For the text-containing cell, return its midpoint in [X, Y] coordinate format. 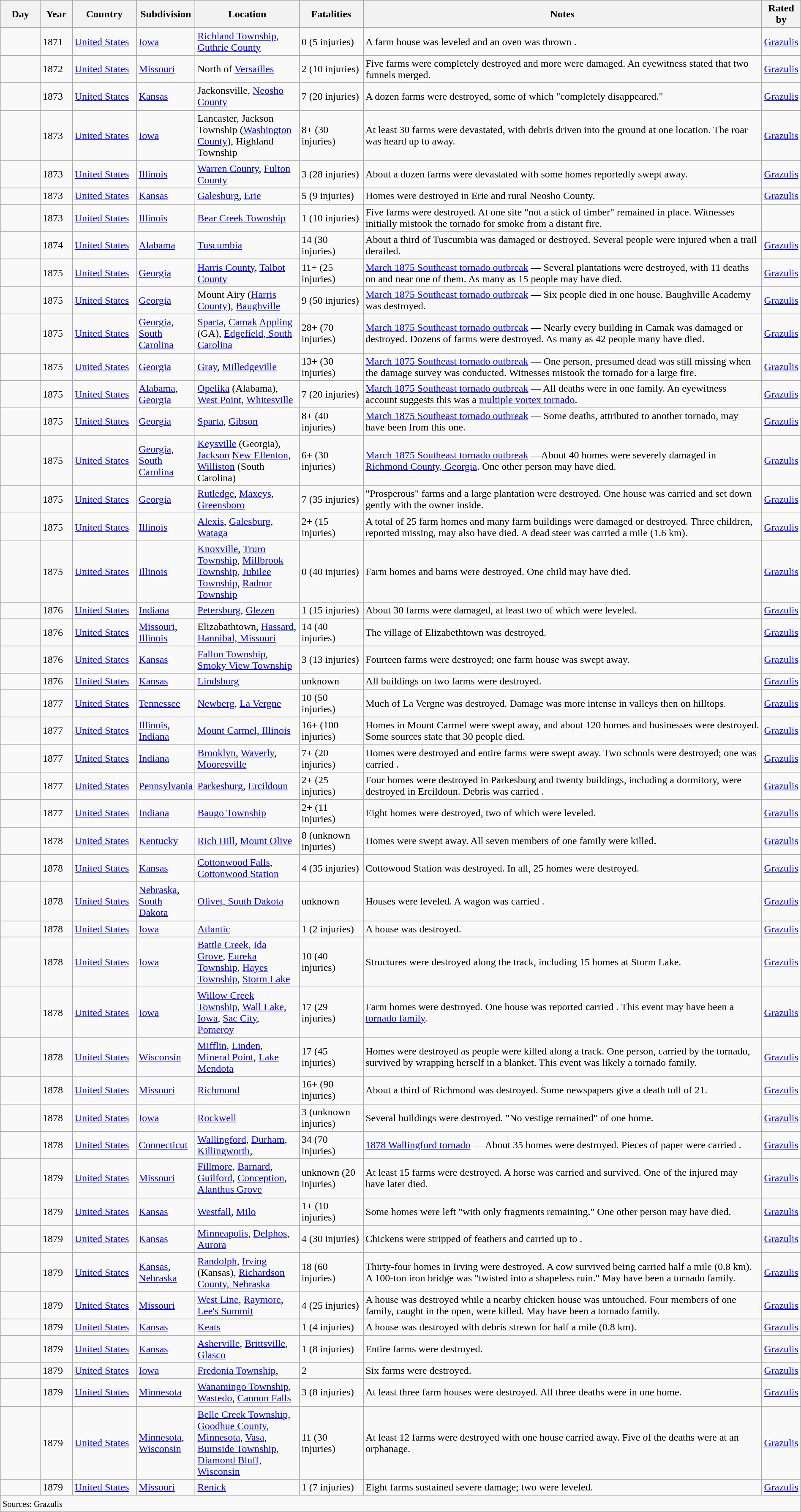
5 (9 injuries) [331, 196]
Four homes were destroyed in Parkesburg and twenty buildings, including a dormitory, were destroyed in Ercildoun. Debris was carried . [563, 786]
2+ (11 injuries) [331, 813]
Kansas, Nebraska [166, 1272]
Missouri, Illinois [166, 632]
1874 [56, 245]
Battle Creek, Ida Grove, Eureka Township, Hayes Township, Storm Lake [247, 962]
17 (45 injuries) [331, 1057]
At least 30 farms were devastated, with debris driven into the ground at one location. The roar was heard up to away. [563, 135]
March 1875 Southeast tornado outbreak —About 40 homes were severely damaged in Richmond County, Georgia. One other person may have died. [563, 460]
18 (60 injuries) [331, 1272]
11 (30 injuries) [331, 1443]
3 (8 injuries) [331, 1392]
Much of La Vergne was destroyed. Damage was more intense in valleys then on hilltops. [563, 703]
About a third of Richmond was destroyed. Some newspapers give a death toll of 21. [563, 1090]
March 1875 Southeast tornado outbreak — Six people died in one house. Baughville Academy was destroyed. [563, 300]
Several buildings were destroyed. "No vestige remained" of one home. [563, 1118]
A house was destroyed. [563, 929]
Chickens were stripped of feathers and carried up to . [563, 1239]
Homes in Mount Carmel were swept away, and about 120 homes and businesses were destroyed. Some sources state that 30 people died. [563, 731]
At least three farm houses were destroyed. All three deaths were in one home. [563, 1392]
16+ (100 injuries) [331, 731]
1+ (10 injuries) [331, 1212]
Opelika (Alabama), West Point, Whitesville [247, 395]
Cottowood Station was destroyed. In all, 25 homes were destroyed. [563, 869]
1 (8 injuries) [331, 1349]
Sparta, Camak Appling (GA), Edgefield, South Carolina [247, 333]
0 (5 injuries) [331, 41]
2+ (25 injuries) [331, 786]
Eight farms sustained severe damage; two were leveled. [563, 1487]
Atlantic [247, 929]
3 (13 injuries) [331, 660]
14 (40 injuries) [331, 632]
Country [104, 14]
March 1875 Southeast tornado outbreak — All deaths were in one family. An eyewitness account suggests this was a multiple vortex tornado. [563, 395]
Notes [563, 14]
9 (50 injuries) [331, 300]
2 [331, 1371]
Richmond [247, 1090]
Rutledge, Maxeys, Greensboro [247, 499]
Homes were destroyed in Erie and rural Neosho County. [563, 196]
28+ (70 injuries) [331, 333]
West Line, Raymore, Lee's Summit [247, 1305]
1872 [56, 69]
Five farms were completely destroyed and more were damaged. An eyewitness stated that two funnels merged. [563, 69]
Homes were destroyed and entire farms were swept away. Two schools were destroyed; one was carried . [563, 758]
Nebraska, South Dakota [166, 902]
Alabama, Georgia [166, 395]
Renick [247, 1487]
Alexis, Galesburg, Wataga [247, 527]
11+ (25 injuries) [331, 273]
1878 Wallingford tornado — About 35 homes were destroyed. Pieces of paper were carried . [563, 1145]
Jackonsville, Neosho County [247, 96]
Asherville, Brittsville, Glasco [247, 1349]
Farm homes were destroyed. One house was reported carried . This event may have been a tornado family. [563, 1012]
Galesburg, Erie [247, 196]
Newberg, La Vergne [247, 703]
Tuscumbia [247, 245]
Homes were swept away. All seven members of one family were killed. [563, 841]
Brooklyn, Waverly, Mooresville [247, 758]
1 (10 injuries) [331, 218]
Structures were destroyed along the track, including 15 homes at Storm Lake. [563, 962]
Day [20, 14]
Bear Creek Township [247, 218]
7+ (20 injuries) [331, 758]
Knoxville, Truro Township, Millbrook Township, Jubilee Township, Radnor Township [247, 572]
2+ (15 injuries) [331, 527]
Mifflin, Linden, Mineral Point, Lake Mendota [247, 1057]
"Prosperous" farms and a large plantation were destroyed. One house was carried and set down gently with the owner inside. [563, 499]
Petersburg, Glezen [247, 610]
Rated by [781, 14]
Wisconsin [166, 1057]
Wallingford, Durham, Killingworth, [247, 1145]
Houses were leveled. A wagon was carried . [563, 902]
Keats [247, 1327]
10 (50 injuries) [331, 703]
Mount Airy (Harris County), Baughville [247, 300]
3 (28 injuries) [331, 174]
Rich Hill, Mount Olive [247, 841]
About a dozen farms were devastated with some homes reportedly swept away. [563, 174]
Fallon Township, Smoky View Township [247, 660]
1 (4 injuries) [331, 1327]
7 (35 injuries) [331, 499]
The village of Elizabethtown was destroyed. [563, 632]
Minnesota, Wisconsin [166, 1443]
Lindsborg [247, 681]
Gray, Milledgeville [247, 367]
3 (unknown injuries) [331, 1118]
About 30 farms were damaged, at least two of which were leveled. [563, 610]
2 (10 injuries) [331, 69]
Subdivision [166, 14]
1 (7 injuries) [331, 1487]
Fatalities [331, 14]
8+ (40 injuries) [331, 422]
Minnesota [166, 1392]
Farm homes and barns were destroyed. One child may have died. [563, 572]
8 (unknown injuries) [331, 841]
Wanamingo Township, Wastedo, Cannon Falls [247, 1392]
North of Versailles [247, 69]
Alabama [166, 245]
Warren County, Fulton County [247, 174]
6+ (30 injuries) [331, 460]
Kentucky [166, 841]
8+ (30 injuries) [331, 135]
1871 [56, 41]
Parkesburg, Ercildoun [247, 786]
Fredonia Township, [247, 1371]
All buildings on two farms were destroyed. [563, 681]
Keysville (Georgia), Jackson New Ellenton, Williston (South Carolina) [247, 460]
At least 15 farms were destroyed. A horse was carried and survived. One of the injured may have later died. [563, 1178]
0 (40 injuries) [331, 572]
Harris County, Talbot County [247, 273]
Lancaster, Jackson Township (Washington County), Highland Township [247, 135]
14 (30 injuries) [331, 245]
unknown (20 injuries) [331, 1178]
16+ (90 injuries) [331, 1090]
Mount Carmel, Illinois [247, 731]
Willow Creek Township, Wall Lake, Iowa, Sac City, Pomeroy [247, 1012]
Fillmore, Barnard, Guilford, Conception, Alanthus Grove [247, 1178]
Cottonwood Falls, Cottonwood Station [247, 869]
17 (29 injuries) [331, 1012]
34 (70 injuries) [331, 1145]
Rockwell [247, 1118]
Randolph, Irving (Kansas), Richardson County, Nebraska [247, 1272]
Eight homes were destroyed, two of which were leveled. [563, 813]
About a third of Tuscumbia was damaged or destroyed. Several people were injured when a trail derailed. [563, 245]
13+ (30 injuries) [331, 367]
Illinois, Indiana [166, 731]
At least 12 farms were destroyed with one house carried away. Five of the deaths were at an orphanage. [563, 1443]
4 (35 injuries) [331, 869]
Minneapolis, Delphos, Aurora [247, 1239]
A house was destroyed with debris strewn for half a mile (0.8 km). [563, 1327]
Westfall, Milo [247, 1212]
Sparta, Gibson [247, 422]
1 (2 injuries) [331, 929]
Pennsylvania [166, 786]
Fourteen farms were destroyed; one farm house was swept away. [563, 660]
A dozen farms were destroyed, some of which "completely disappeared." [563, 96]
Belle Creek Township, Goodhue County, Minnesota, Vasa, Burnside Township, Diamond Bluff, Wisconsin [247, 1443]
Connecticut [166, 1145]
Elizabathtown, Hassard, Hannibal, Missouri [247, 632]
Tennessee [166, 703]
Olivet, South Dakota [247, 902]
4 (25 injuries) [331, 1305]
A farm house was leveled and an oven was thrown . [563, 41]
Baugo Township [247, 813]
1 (15 injuries) [331, 610]
Some homes were left "with only fragments remaining." One other person may have died. [563, 1212]
4 (30 injuries) [331, 1239]
Six farms were destroyed. [563, 1371]
Location [247, 14]
Year [56, 14]
Sources: Grazulis [400, 1504]
Richland Township, Guthrie County [247, 41]
Entire farms were destroyed. [563, 1349]
March 1875 Southeast tornado outbreak — Some deaths, attributed to another tornado, may have been from this one. [563, 422]
10 (40 injuries) [331, 962]
